Return (X, Y) of the center of cell containing provided text 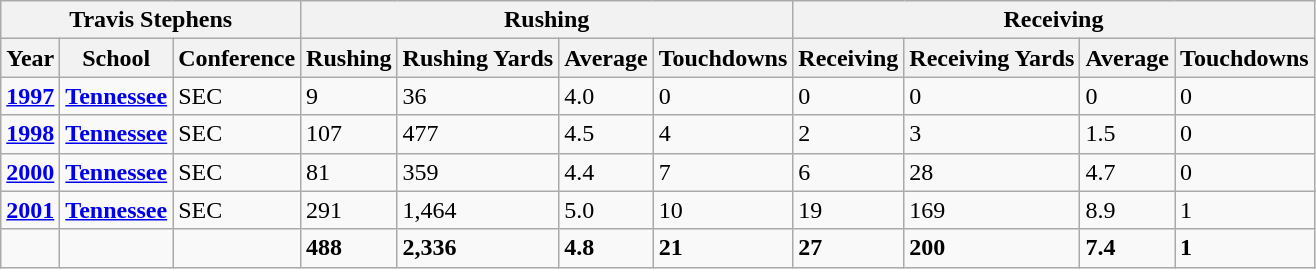
10 (723, 210)
Rushing Yards (478, 58)
1,464 (478, 210)
21 (723, 248)
200 (992, 248)
4.8 (606, 248)
28 (992, 172)
Travis Stephens (151, 20)
5.0 (606, 210)
7 (723, 172)
2,336 (478, 248)
36 (478, 96)
4.0 (606, 96)
107 (349, 134)
7.4 (1128, 248)
1998 (30, 134)
359 (478, 172)
4.5 (606, 134)
1997 (30, 96)
6 (848, 172)
Receiving Yards (992, 58)
19 (848, 210)
27 (848, 248)
4.4 (606, 172)
Conference (237, 58)
School (116, 58)
2001 (30, 210)
4.7 (1128, 172)
291 (349, 210)
Year (30, 58)
488 (349, 248)
3 (992, 134)
1.5 (1128, 134)
2000 (30, 172)
169 (992, 210)
4 (723, 134)
8.9 (1128, 210)
2 (848, 134)
477 (478, 134)
81 (349, 172)
9 (349, 96)
